Output the [X, Y] coordinate of the center of the cell containing the given text.  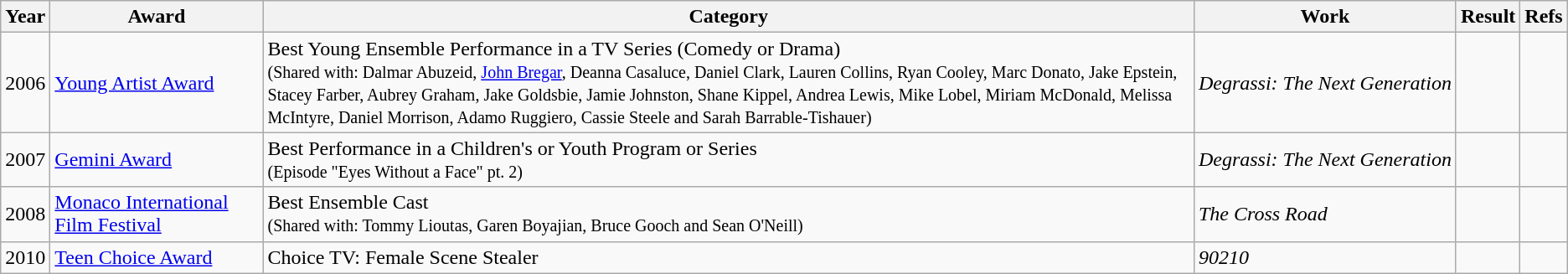
Monaco International Film Festival [157, 215]
Teen Choice Award [157, 257]
Result [1488, 17]
Best Ensemble Cast(Shared with: Tommy Lioutas, Garen Boyajian, Bruce Gooch and Sean O'Neill) [729, 215]
Gemini Award [157, 159]
Category [729, 17]
Best Performance in a Children's or Youth Program or Series(Episode "Eyes Without a Face" pt. 2) [729, 159]
The Cross Road [1325, 215]
Work [1325, 17]
2008 [25, 215]
Award [157, 17]
Year [25, 17]
Young Artist Award [157, 82]
Choice TV: Female Scene Stealer [729, 257]
90210 [1325, 257]
2007 [25, 159]
Refs [1544, 17]
2006 [25, 82]
2010 [25, 257]
